Capture the cell that displays the provided text and extract its [X, Y] central coordinate. 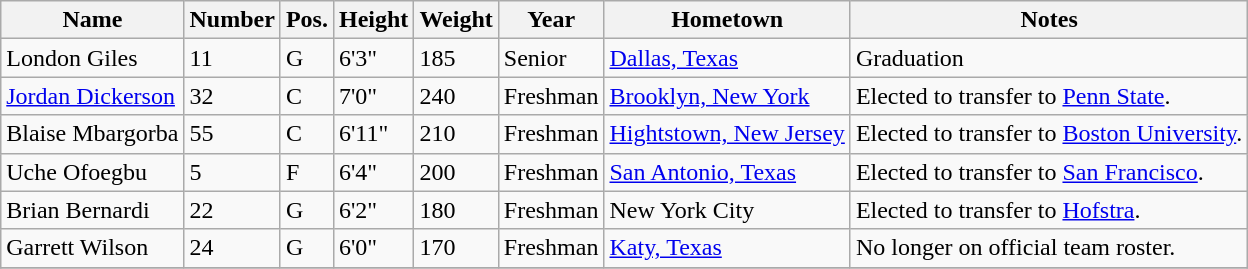
24 [232, 248]
22 [232, 210]
Blaise Mbargorba [92, 134]
Elected to transfer to San Francisco. [1048, 172]
Brooklyn, New York [727, 96]
Elected to transfer to Boston University. [1048, 134]
Hometown [727, 20]
Name [92, 20]
32 [232, 96]
55 [232, 134]
5 [232, 172]
Height [373, 20]
Dallas, Texas [727, 58]
Year [551, 20]
Katy, Texas [727, 248]
Weight [456, 20]
Brian Bernardi [92, 210]
210 [456, 134]
Jordan Dickerson [92, 96]
6'0" [373, 248]
170 [456, 248]
200 [456, 172]
San Antonio, Texas [727, 172]
Elected to transfer to Hofstra. [1048, 210]
Notes [1048, 20]
New York City [727, 210]
London Giles [92, 58]
240 [456, 96]
11 [232, 58]
Elected to transfer to Penn State. [1048, 96]
Garrett Wilson [92, 248]
6'2" [373, 210]
Uche Ofoegbu [92, 172]
6'3" [373, 58]
Graduation [1048, 58]
Number [232, 20]
6'11" [373, 134]
F [306, 172]
7'0" [373, 96]
180 [456, 210]
Hightstown, New Jersey [727, 134]
Pos. [306, 20]
No longer on official team roster. [1048, 248]
6'4" [373, 172]
185 [456, 58]
Senior [551, 58]
